Find where the given text appears and provide that cell's center as [x, y] coordinate. 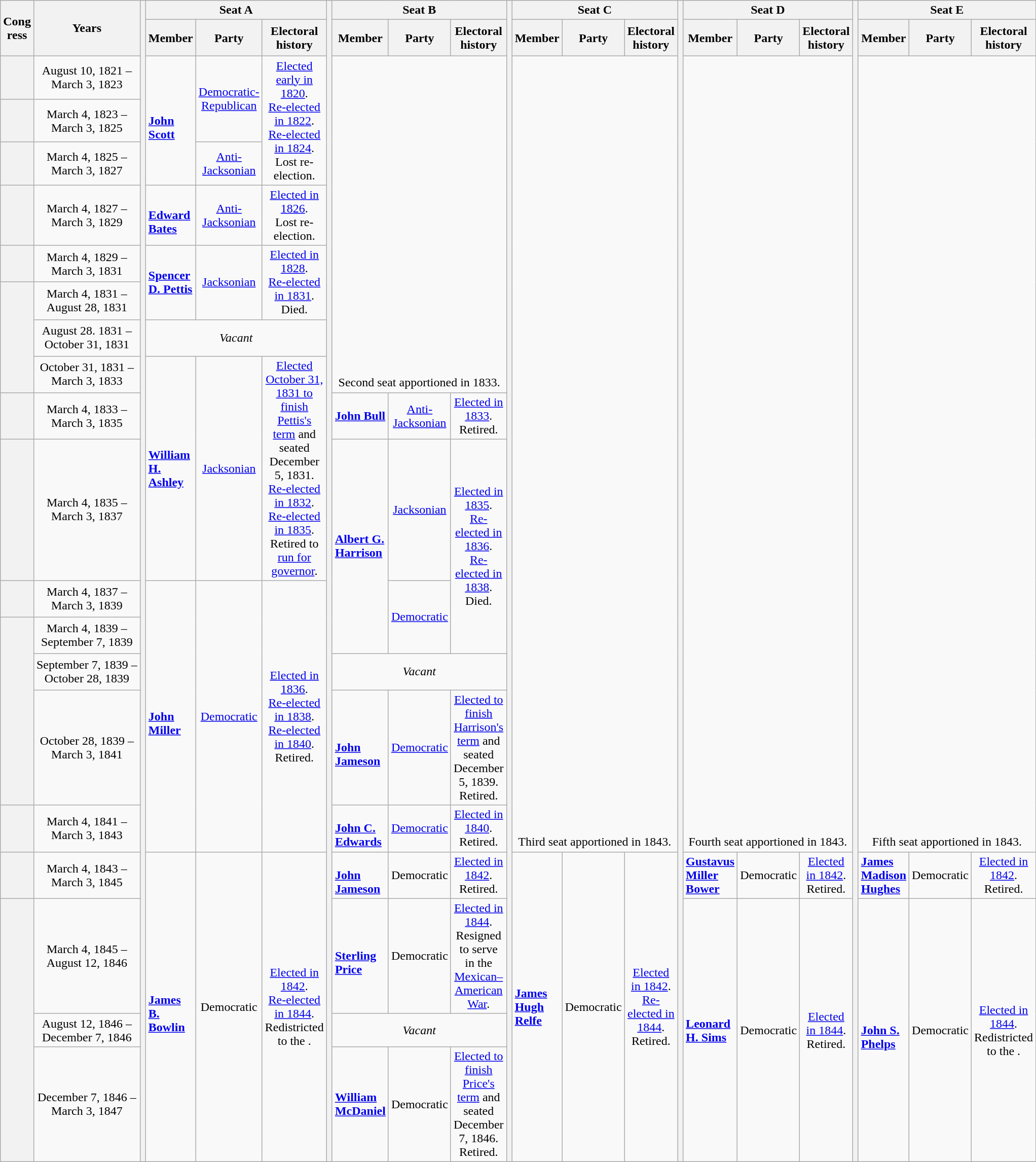
March 4, 1837 –March 3, 1839 [87, 599]
Leonard H. Sims [711, 1030]
March 4, 1823 –March 3, 1825 [87, 121]
Years [87, 28]
Seat C [595, 10]
October 31, 1831 –March 3, 1833 [87, 374]
Sterling Price [360, 956]
Elected in 1833.Retired. [478, 416]
Seat D [768, 10]
John S. Phelps [883, 1030]
August 10, 1821 –March 3, 1823 [87, 78]
March 4, 1841 –March 3, 1843 [87, 828]
Elected in 1844.Redistricted to the . [1004, 1030]
March 4, 1839 –September 7, 1839 [87, 635]
August 12, 1846 –December 7, 1846 [87, 1030]
Elected to finish Harrison's term and seated December 5, 1839.Retired. [478, 747]
James B. Bowlin [170, 1007]
March 4, 1829 –March 3, 1831 [87, 264]
Third seat apportioned in 1843. [595, 454]
Elected in 1844.Resigned to serve in the Mexican–American War. [478, 956]
March 4, 1845 –August 12, 1846 [87, 956]
Elected to finish Price's term and seated December 7, 1846.Retired. [478, 1104]
John Scott [170, 121]
March 4, 1825 –March 3, 1827 [87, 163]
Elected in 1842.Re-elected in 1844.Retired. [651, 1007]
Seat E [947, 10]
Elected in 1826.Lost re-election. [294, 215]
Elected in 1828.Re-elected in 1831.Died. [294, 282]
Edward Bates [170, 215]
Elected in 1842.Re-elected in 1844.Redistricted to the . [294, 1007]
John C. Edwards [360, 828]
James Madison Hughes [883, 875]
Seat B [419, 10]
September 7, 1839 –October 28, 1839 [87, 672]
James Hugh Relfe [537, 1007]
March 4, 1831 –August 28, 1831 [87, 301]
Congress [17, 28]
Elected in 1835.Re-elected in 1836.Re-elected in 1838.Died. [478, 547]
March 4, 1843 –March 3, 1845 [87, 875]
March 4, 1835 –March 3, 1837 [87, 510]
Albert G. Harrison [360, 547]
Seat A [236, 10]
Elected in 1844.Retired. [826, 1030]
Elected October 31, 1831 to finish Pettis's term and seated December 5, 1831.Re-elected in 1832.Re-elected in 1835.Retired to run for governor. [294, 468]
Democratic-Republican [229, 99]
October 28, 1839 –March 3, 1841 [87, 747]
Elected early in 1820.Re-elected in 1822.Re-elected in 1824.Lost re-election. [294, 121]
Gustavus Miller Bower [711, 875]
Fourth seat apportioned in 1843. [768, 454]
March 4, 1827 –March 3, 1829 [87, 215]
Second seat apportioned in 1833. [419, 224]
August 28. 1831 –October 31, 1831 [87, 338]
Elected in 1840.Retired. [478, 828]
March 4, 1833 –March 3, 1835 [87, 416]
Fifth seat apportioned in 1843. [947, 454]
John Bull [360, 416]
Elected in 1836.Re-elected in 1838.Re-elected in 1840.Retired. [294, 716]
Spencer D. Pettis [170, 282]
John Miller [170, 716]
December 7, 1846 –March 3, 1847 [87, 1104]
William H. Ashley [170, 468]
William McDaniel [360, 1104]
